Identify which cell holds the provided text, then report its [x, y] central coordinate. 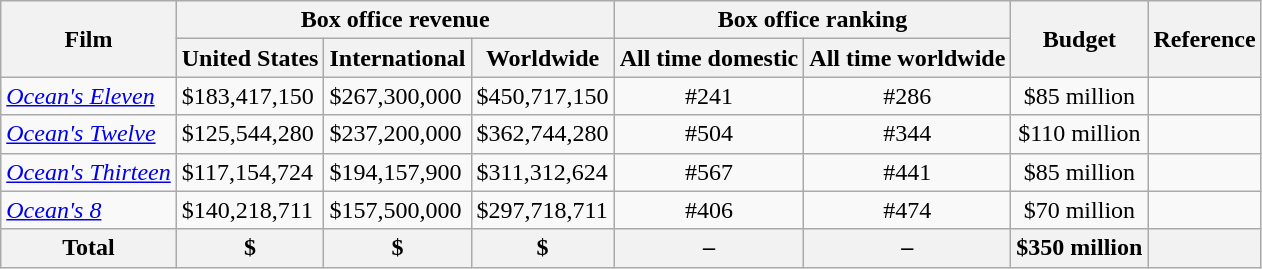
Budget [1080, 39]
Ocean's Eleven [89, 96]
$350 million [1080, 248]
$117,154,724 [250, 172]
#406 [709, 210]
#474 [908, 210]
$157,500,000 [398, 210]
$140,218,711 [250, 210]
Total [89, 248]
Ocean's 8 [89, 210]
$194,157,900 [398, 172]
$267,300,000 [398, 96]
Box office ranking [812, 20]
$450,717,150 [542, 96]
$237,200,000 [398, 134]
$362,744,280 [542, 134]
#504 [709, 134]
All time worldwide [908, 58]
#567 [709, 172]
#241 [709, 96]
$125,544,280 [250, 134]
#286 [908, 96]
International [398, 58]
#344 [908, 134]
$110 million [1080, 134]
United States [250, 58]
$183,417,150 [250, 96]
$70 million [1080, 210]
$311,312,624 [542, 172]
$297,718,711 [542, 210]
Ocean's Thirteen [89, 172]
All time domestic [709, 58]
Worldwide [542, 58]
#441 [908, 172]
Ocean's Twelve [89, 134]
Film [89, 39]
Box office revenue [395, 20]
Reference [1204, 39]
